Capture the cell that displays the provided text and extract its (x, y) central coordinate. 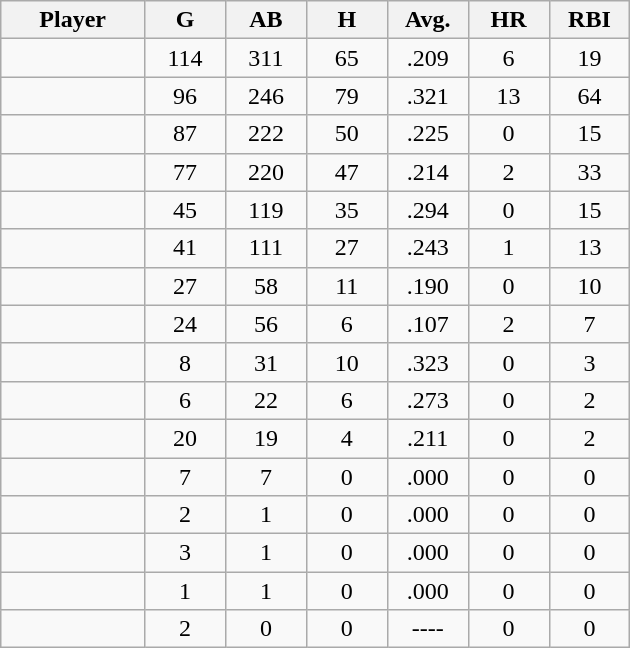
96 (186, 96)
24 (186, 324)
.323 (428, 362)
.225 (428, 134)
AB (266, 20)
222 (266, 134)
114 (186, 58)
11 (346, 286)
33 (590, 172)
35 (346, 210)
246 (266, 96)
.321 (428, 96)
.243 (428, 248)
22 (266, 400)
47 (346, 172)
50 (346, 134)
HR (508, 20)
20 (186, 438)
31 (266, 362)
.214 (428, 172)
79 (346, 96)
64 (590, 96)
---- (428, 629)
8 (186, 362)
65 (346, 58)
87 (186, 134)
.273 (428, 400)
Player (73, 20)
.209 (428, 58)
58 (266, 286)
.190 (428, 286)
45 (186, 210)
G (186, 20)
77 (186, 172)
.211 (428, 438)
.107 (428, 324)
41 (186, 248)
Avg. (428, 20)
119 (266, 210)
111 (266, 248)
4 (346, 438)
56 (266, 324)
RBI (590, 20)
H (346, 20)
311 (266, 58)
.294 (428, 210)
220 (266, 172)
